Search for the cell housing the specified text and yield its (X, Y) center coordinate. 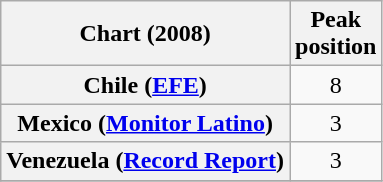
Mexico (Monitor Latino) (146, 123)
Chart (2008) (146, 34)
Chile (EFE) (146, 85)
Peakposition (336, 34)
Venezuela (Record Report) (146, 161)
8 (336, 85)
